Identify which cell holds the provided text, then report its (X, Y) central coordinate. 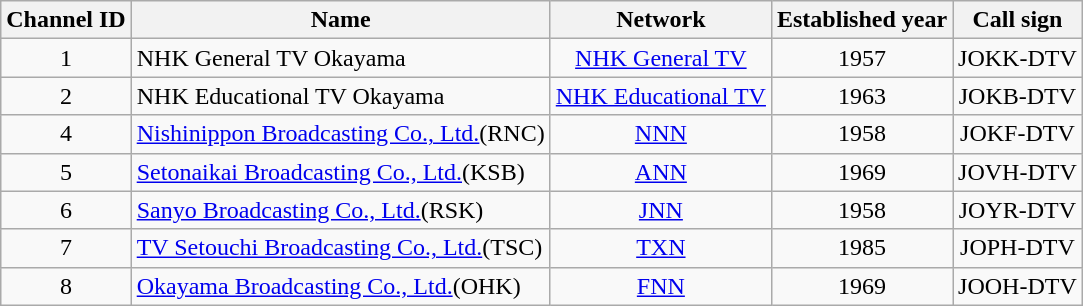
FNN (660, 286)
6 (66, 210)
2 (66, 96)
1957 (862, 58)
Sanyo Broadcasting Co., Ltd.(RSK) (340, 210)
JOKK-DTV (1018, 58)
Established year (862, 20)
Name (340, 20)
JOPH-DTV (1018, 248)
4 (66, 134)
JOVH-DTV (1018, 172)
5 (66, 172)
8 (66, 286)
JOKB-DTV (1018, 96)
NHK Educational TV (660, 96)
7 (66, 248)
Network (660, 20)
TXN (660, 248)
NHK General TV Okayama (340, 58)
JOOH-DTV (1018, 286)
NNN (660, 134)
JOKF-DTV (1018, 134)
Setonaikai Broadcasting Co., Ltd.(KSB) (340, 172)
NHK Educational TV Okayama (340, 96)
ANN (660, 172)
Nishinippon Broadcasting Co., Ltd.(RNC) (340, 134)
1963 (862, 96)
Okayama Broadcasting Co., Ltd.(OHK) (340, 286)
Call sign (1018, 20)
TV Setouchi Broadcasting Co., Ltd.(TSC) (340, 248)
JNN (660, 210)
JOYR-DTV (1018, 210)
Channel ID (66, 20)
NHK General TV (660, 58)
1 (66, 58)
1985 (862, 248)
